Determine the [x, y] coordinate at the center of the cell enclosing the given text.  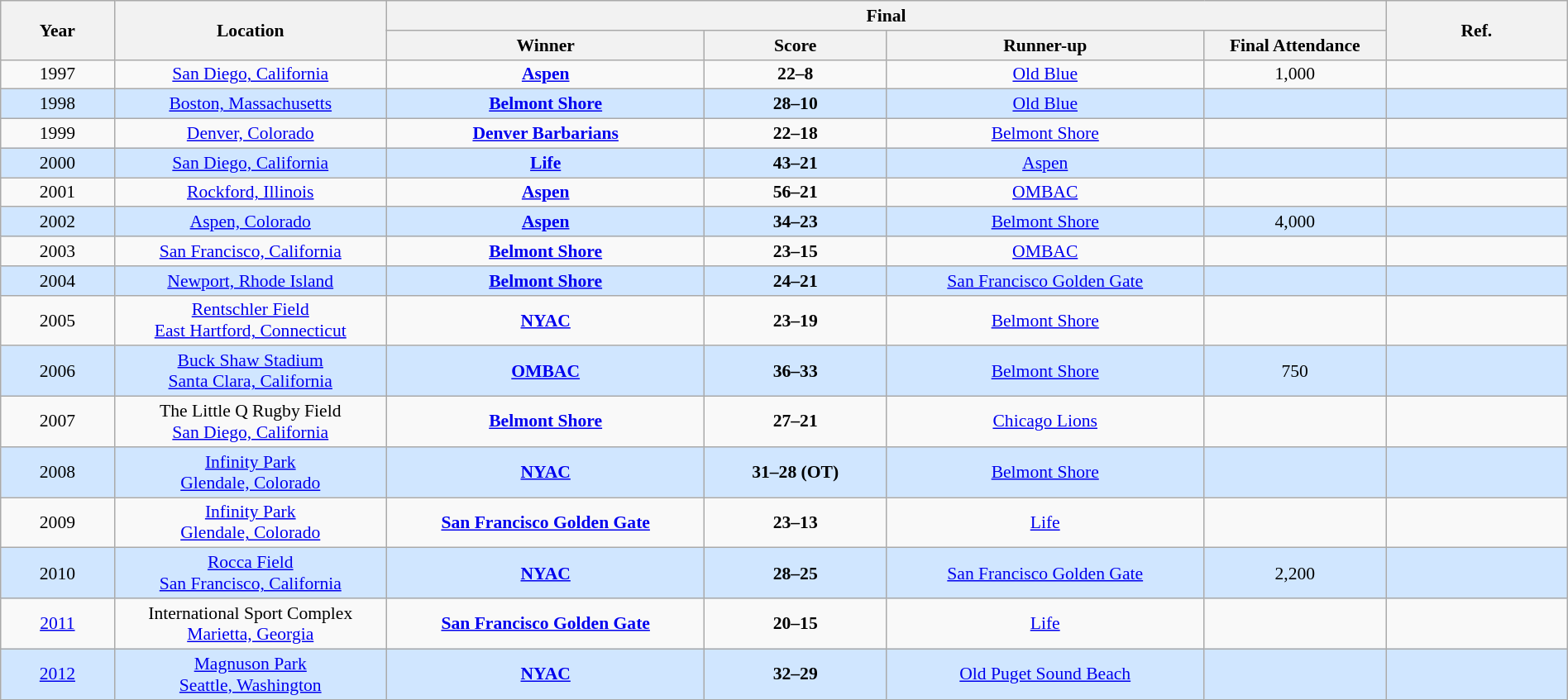
Chicago Lions [1045, 421]
28–10 [796, 104]
2002 [58, 222]
Old Puget Sound Beach [1045, 674]
Location [250, 30]
Denver Barbarians [545, 134]
23–19 [796, 321]
56–21 [796, 193]
The Little Q Rugby FieldSan Diego, California [250, 421]
Year [58, 30]
Runner-up [1045, 45]
2001 [58, 193]
4,000 [1295, 222]
43–21 [796, 163]
23–13 [796, 522]
2010 [58, 574]
2009 [58, 522]
28–25 [796, 574]
1998 [58, 104]
1,000 [1295, 74]
20–15 [796, 623]
22–18 [796, 134]
Ref. [1477, 30]
24–21 [796, 281]
2006 [58, 372]
2005 [58, 321]
Final [886, 16]
2011 [58, 623]
San Francisco, California [250, 251]
2,200 [1295, 574]
Buck Shaw StadiumSanta Clara, California [250, 372]
36–33 [796, 372]
Denver, Colorado [250, 134]
Winner [545, 45]
2008 [58, 473]
22–8 [796, 74]
2012 [58, 674]
2003 [58, 251]
Final Attendance [1295, 45]
2007 [58, 421]
32–29 [796, 674]
Score [796, 45]
Rockford, Illinois [250, 193]
International Sport ComplexMarietta, Georgia [250, 623]
Boston, Massachusetts [250, 104]
1997 [58, 74]
31–28 (OT) [796, 473]
34–23 [796, 222]
Rentschler FieldEast Hartford, Connecticut [250, 321]
Newport, Rhode Island [250, 281]
2004 [58, 281]
Magnuson ParkSeattle, Washington [250, 674]
27–21 [796, 421]
Aspen, Colorado [250, 222]
750 [1295, 372]
2000 [58, 163]
Rocca FieldSan Francisco, California [250, 574]
23–15 [796, 251]
1999 [58, 134]
